Scan for the cell matching the given text and deliver its [X, Y] coordinate at center. 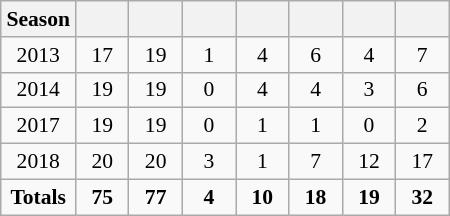
2014 [38, 90]
Totals [38, 197]
77 [156, 197]
2 [422, 126]
75 [102, 197]
12 [368, 162]
2018 [38, 162]
10 [262, 197]
Season [38, 19]
32 [422, 197]
2013 [38, 55]
2017 [38, 126]
18 [316, 197]
